Search for the cell housing the specified text and yield its [x, y] center coordinate. 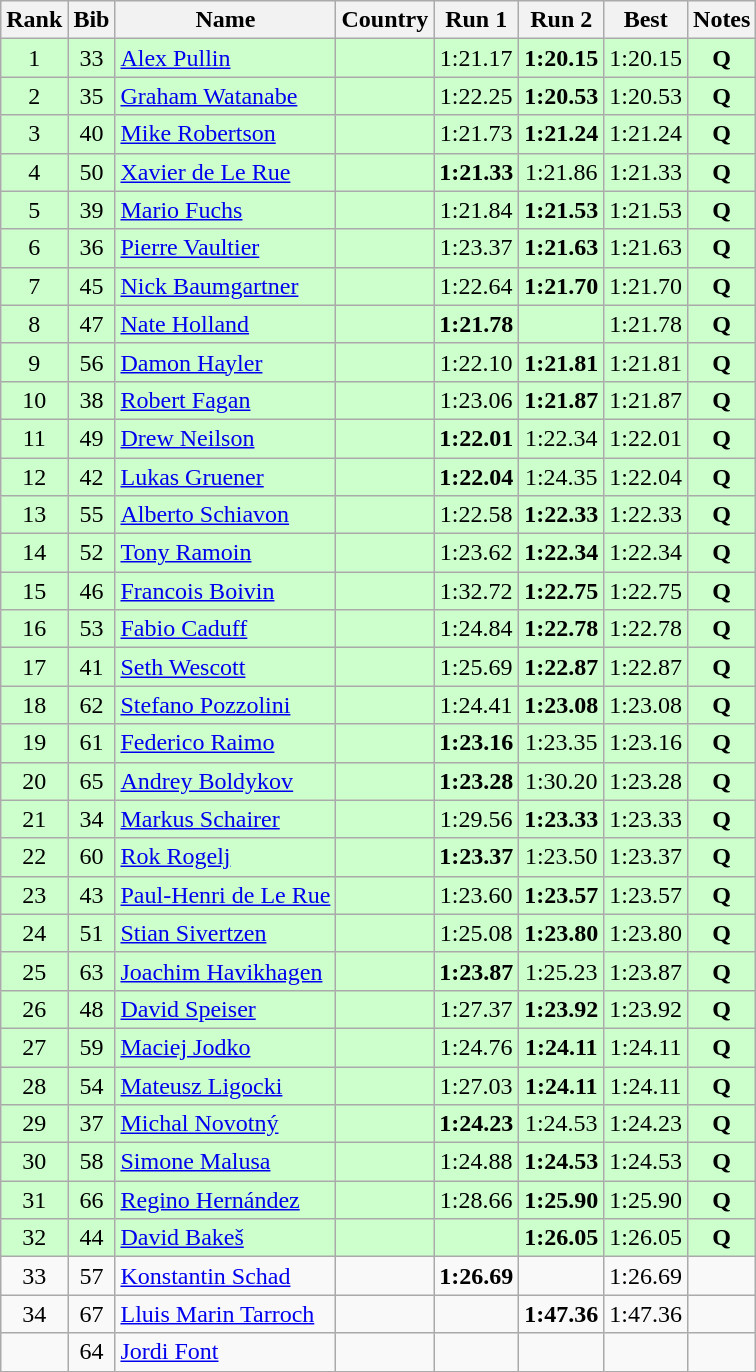
30 [34, 1162]
9 [34, 362]
1:23.35 [562, 743]
Run 2 [562, 20]
1:28.66 [476, 1200]
13 [34, 515]
1:27.37 [476, 1009]
67 [92, 1314]
22 [34, 857]
Mateusz Ligocki [226, 1085]
1:24.88 [476, 1162]
1:23.62 [476, 553]
45 [92, 286]
Mike Robertson [226, 134]
25 [34, 971]
32 [34, 1238]
1:27.03 [476, 1085]
Michal Novotný [226, 1124]
Country [385, 20]
1:21.17 [476, 58]
Nick Baumgartner [226, 286]
10 [34, 400]
1:25.69 [476, 667]
60 [92, 857]
24 [34, 933]
Maciej Jodko [226, 1047]
17 [34, 667]
Francois Boivin [226, 591]
Paul-Henri de Le Rue [226, 895]
28 [34, 1085]
1 [34, 58]
39 [92, 210]
2 [34, 96]
1:23.50 [562, 857]
4 [34, 172]
51 [92, 933]
Jordi Font [226, 1352]
19 [34, 743]
1:22.25 [476, 96]
63 [92, 971]
Name [226, 20]
Alberto Schiavon [226, 515]
31 [34, 1200]
Best [646, 20]
29 [34, 1124]
Tony Ramoin [226, 553]
21 [34, 819]
59 [92, 1047]
1:23.06 [476, 400]
Federico Raimo [226, 743]
23 [34, 895]
6 [34, 248]
Rok Rogelj [226, 857]
1:24.76 [476, 1047]
47 [92, 324]
54 [92, 1085]
Mario Fuchs [226, 210]
1:23.60 [476, 895]
Notes [722, 20]
26 [34, 1009]
Konstantin Schad [226, 1276]
62 [92, 705]
12 [34, 477]
65 [92, 781]
16 [34, 629]
11 [34, 438]
61 [92, 743]
Joachim Havikhagen [226, 971]
Regino Hernández [226, 1200]
8 [34, 324]
53 [92, 629]
1:29.56 [476, 819]
64 [92, 1352]
Pierre Vaultier [226, 248]
36 [92, 248]
1:32.72 [476, 591]
1:25.23 [562, 971]
Fabio Caduff [226, 629]
Lluis Marin Tarroch [226, 1314]
14 [34, 553]
David Speiser [226, 1009]
42 [92, 477]
35 [92, 96]
Markus Schairer [226, 819]
1:21.84 [476, 210]
Rank [34, 20]
Bib [92, 20]
Simone Malusa [226, 1162]
1:21.73 [476, 134]
Andrey Boldykov [226, 781]
48 [92, 1009]
Xavier de Le Rue [226, 172]
49 [92, 438]
Robert Fagan [226, 400]
Stefano Pozzolini [226, 705]
46 [92, 591]
66 [92, 1200]
1:21.86 [562, 172]
40 [92, 134]
Drew Neilson [226, 438]
Run 1 [476, 20]
Lukas Gruener [226, 477]
1:24.84 [476, 629]
Alex Pullin [226, 58]
David Bakeš [226, 1238]
58 [92, 1162]
27 [34, 1047]
18 [34, 705]
1:25.08 [476, 933]
1:24.41 [476, 705]
43 [92, 895]
1:22.58 [476, 515]
Stian Sivertzen [226, 933]
37 [92, 1124]
38 [92, 400]
55 [92, 515]
52 [92, 553]
5 [34, 210]
3 [34, 134]
Seth Wescott [226, 667]
1:30.20 [562, 781]
41 [92, 667]
1:24.35 [562, 477]
44 [92, 1238]
Graham Watanabe [226, 96]
7 [34, 286]
1:22.64 [476, 286]
15 [34, 591]
56 [92, 362]
20 [34, 781]
1:22.10 [476, 362]
57 [92, 1276]
Nate Holland [226, 324]
50 [92, 172]
Damon Hayler [226, 362]
